Return the (X, Y) coordinate for the center point of the cell that contains the specified text.  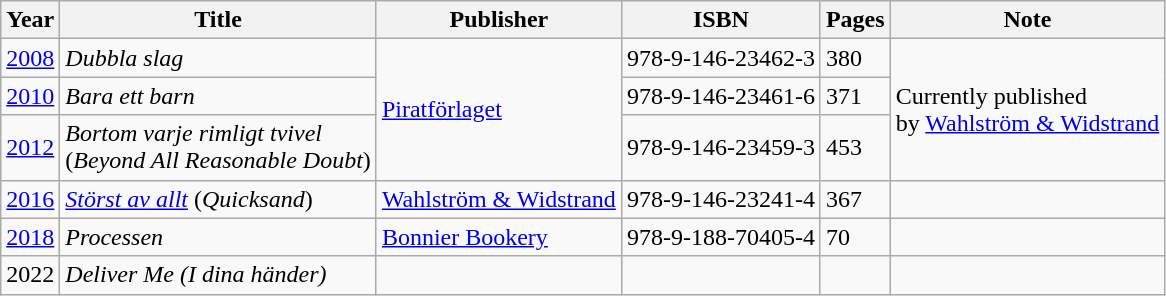
Note (1028, 20)
Piratförlaget (498, 110)
978-9-188-70405-4 (720, 237)
70 (855, 237)
367 (855, 199)
Bara ett barn (218, 96)
2018 (30, 237)
978-9-146-23462-3 (720, 58)
Deliver Me (I dina händer) (218, 275)
Processen (218, 237)
2016 (30, 199)
ISBN (720, 20)
Bortom varje rimligt tvivel(Beyond All Reasonable Doubt) (218, 148)
978-9-146-23459-3 (720, 148)
Pages (855, 20)
978-9-146-23241-4 (720, 199)
Dubbla slag (218, 58)
Wahlström & Widstrand (498, 199)
453 (855, 148)
380 (855, 58)
2022 (30, 275)
371 (855, 96)
Currently publishedby Wahlström & Widstrand (1028, 110)
Year (30, 20)
2012 (30, 148)
2008 (30, 58)
Title (218, 20)
Störst av allt (Quicksand) (218, 199)
Bonnier Bookery (498, 237)
Publisher (498, 20)
978-9-146-23461-6 (720, 96)
2010 (30, 96)
